Return (x, y) of the center of cell containing provided text 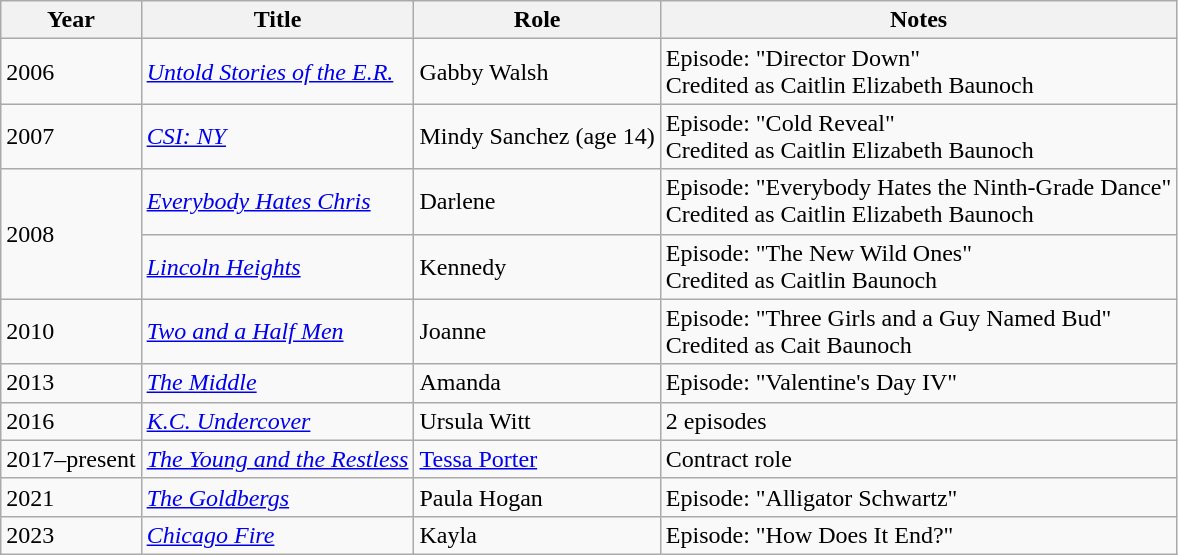
Untold Stories of the E.R. (278, 72)
Year (71, 20)
Tessa Porter (537, 459)
2007 (71, 136)
Ursula Witt (537, 421)
Episode: "Director Down"Credited as Caitlin Elizabeth Baunoch (918, 72)
Kayla (537, 535)
2021 (71, 497)
Joanne (537, 332)
CSI: NY (278, 136)
Chicago Fire (278, 535)
2010 (71, 332)
Gabby Walsh (537, 72)
2023 (71, 535)
2017–present (71, 459)
2008 (71, 234)
Lincoln Heights (278, 266)
Two and a Half Men (278, 332)
Amanda (537, 383)
2006 (71, 72)
Paula Hogan (537, 497)
Mindy Sanchez (age 14) (537, 136)
Darlene (537, 202)
Kennedy (537, 266)
Episode: "Valentine's Day IV" (918, 383)
Contract role (918, 459)
Notes (918, 20)
Episode: "Everybody Hates the Ninth-Grade Dance"Credited as Caitlin Elizabeth Baunoch (918, 202)
Episode: "How Does It End?" (918, 535)
The Young and the Restless (278, 459)
Episode: "Cold Reveal"Credited as Caitlin Elizabeth Baunoch (918, 136)
Episode: "Three Girls and a Guy Named Bud"Credited as Cait Baunoch (918, 332)
Episode: "The New Wild Ones"Credited as Caitlin Baunoch (918, 266)
K.C. Undercover (278, 421)
2 episodes (918, 421)
Role (537, 20)
2013 (71, 383)
2016 (71, 421)
The Goldbergs (278, 497)
Title (278, 20)
Episode: "Alligator Schwartz" (918, 497)
Everybody Hates Chris (278, 202)
The Middle (278, 383)
